Scan for the cell matching the given text and deliver its [X, Y] coordinate at center. 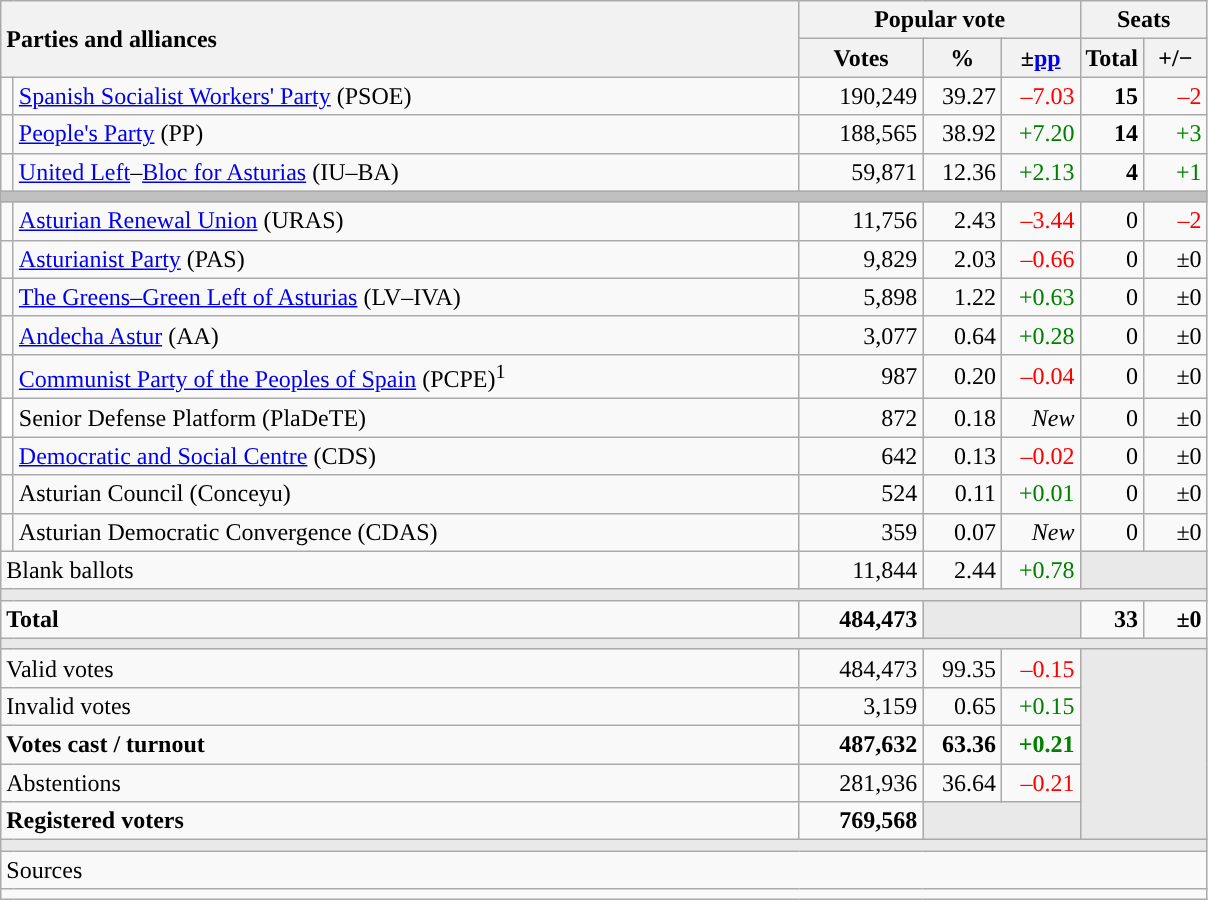
11,756 [861, 221]
0.20 [962, 376]
Asturian Council (Conceyu) [406, 494]
The Greens–Green Left of Asturias (LV–IVA) [406, 297]
2.44 [962, 570]
People's Party (PP) [406, 134]
99.35 [962, 668]
12.36 [962, 172]
15 [1112, 96]
1.22 [962, 297]
+7.20 [1040, 134]
0.07 [962, 532]
+0.63 [1040, 297]
769,568 [861, 821]
Blank ballots [400, 570]
Parties and alliances [400, 39]
Andecha Astur (AA) [406, 335]
188,565 [861, 134]
2.43 [962, 221]
359 [861, 532]
987 [861, 376]
Invalid votes [400, 706]
–0.15 [1040, 668]
5,898 [861, 297]
Valid votes [400, 668]
+2.13 [1040, 172]
0.64 [962, 335]
Votes cast / turnout [400, 745]
Seats [1144, 20]
59,871 [861, 172]
872 [861, 418]
Democratic and Social Centre (CDS) [406, 456]
+0.15 [1040, 706]
–0.02 [1040, 456]
+3 [1176, 134]
+/− [1176, 58]
+0.01 [1040, 494]
Spanish Socialist Workers' Party (PSOE) [406, 96]
36.64 [962, 783]
0.65 [962, 706]
+1 [1176, 172]
Senior Defense Platform (PlaDeTE) [406, 418]
Asturian Democratic Convergence (CDAS) [406, 532]
38.92 [962, 134]
% [962, 58]
–3.44 [1040, 221]
281,936 [861, 783]
11,844 [861, 570]
9,829 [861, 259]
Asturianist Party (PAS) [406, 259]
524 [861, 494]
Abstentions [400, 783]
+0.28 [1040, 335]
39.27 [962, 96]
63.36 [962, 745]
Communist Party of the Peoples of Spain (PCPE)1 [406, 376]
+0.78 [1040, 570]
Sources [604, 870]
2.03 [962, 259]
0.18 [962, 418]
3,077 [861, 335]
Votes [861, 58]
3,159 [861, 706]
487,632 [861, 745]
–0.21 [1040, 783]
±pp [1040, 58]
33 [1112, 619]
+0.21 [1040, 745]
–7.03 [1040, 96]
Popular vote [940, 20]
4 [1112, 172]
United Left–Bloc for Asturias (IU–BA) [406, 172]
190,249 [861, 96]
642 [861, 456]
0.13 [962, 456]
–0.66 [1040, 259]
Asturian Renewal Union (URAS) [406, 221]
Registered voters [400, 821]
0.11 [962, 494]
14 [1112, 134]
–0.04 [1040, 376]
